Search for the cell housing the specified text and yield its [x, y] center coordinate. 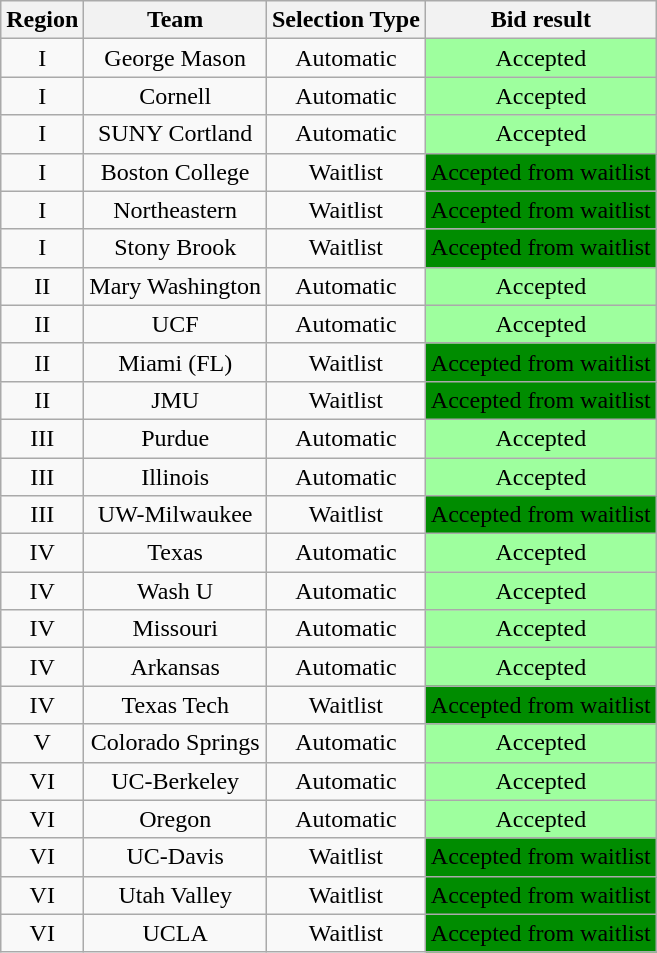
Selection Type [346, 20]
Mary Washington [176, 286]
Texas Tech [176, 705]
Texas [176, 553]
Stony Brook [176, 248]
Northeastern [176, 210]
V [42, 743]
Purdue [176, 438]
Wash U [176, 591]
Bid result [540, 20]
Boston College [176, 172]
Oregon [176, 819]
Team [176, 20]
Missouri [176, 629]
Utah Valley [176, 895]
Colorado Springs [176, 743]
UCLA [176, 933]
Arkansas [176, 667]
Region [42, 20]
UC-Davis [176, 857]
JMU [176, 400]
Miami (FL) [176, 362]
UCF [176, 324]
SUNY Cortland [176, 134]
UW-Milwaukee [176, 515]
Cornell [176, 96]
George Mason [176, 58]
Illinois [176, 477]
UC-Berkeley [176, 781]
